Output the [X, Y] coordinate of the center of the cell containing the given text.  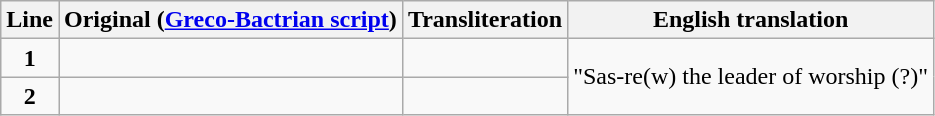
Transliteration [484, 20]
"Sas-re(w) the leader of worship (?)" [751, 77]
Original (Greco-Bactrian script) [230, 20]
2 [30, 96]
Line [30, 20]
1 [30, 58]
English translation [751, 20]
